Determine the (X, Y) coordinate at the center of the cell enclosing the given text.  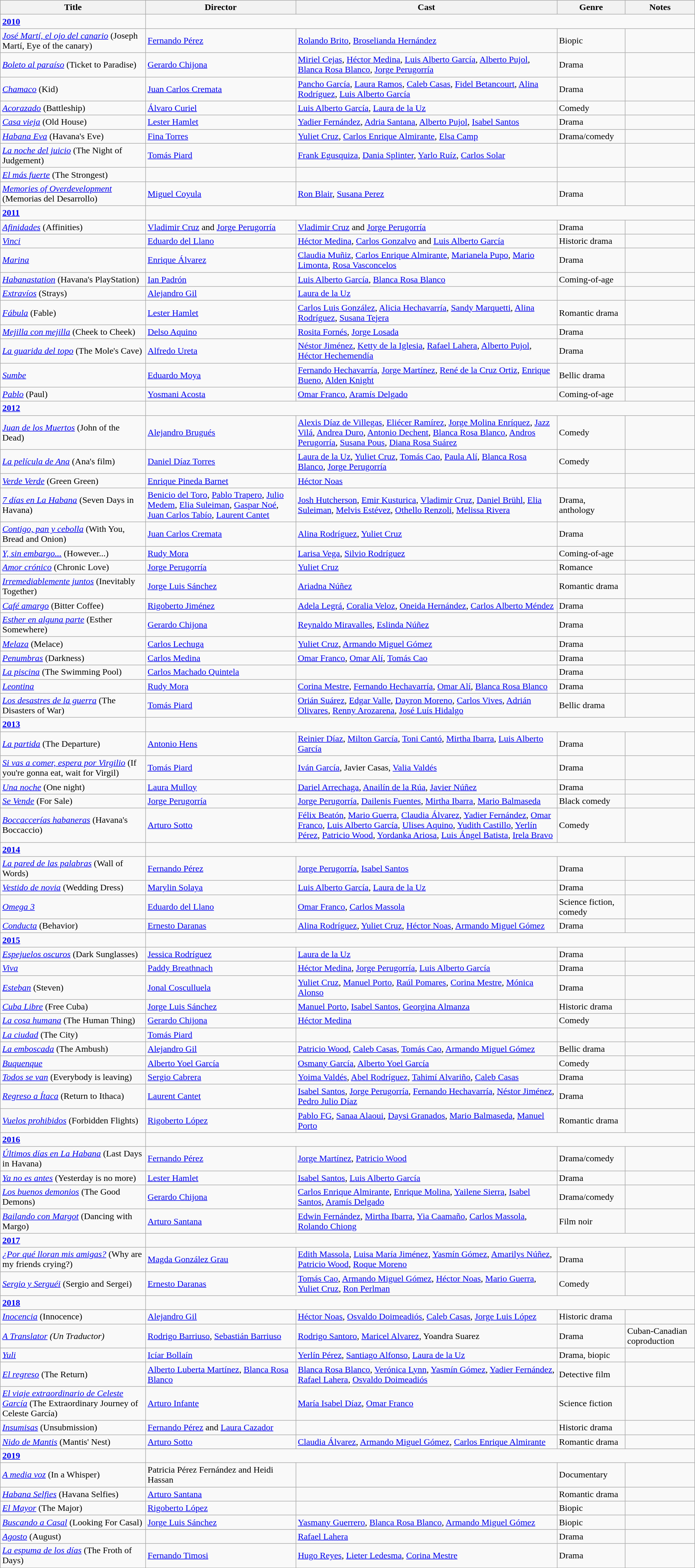
La espuma de los días (The Froth of Days) (73, 1556)
Notes (660, 7)
A Translator (Un Traductor) (73, 1336)
Josh Hutcherson, Emir Kusturica, Vladimir Cruz, Daniel Brühl, Elia Suleiman, Melvis Estévez, Othello Renzoli, Melissa Rivera (427, 505)
Esteban (Steven) (73, 987)
Director (221, 7)
Fina Torres (221, 136)
Edwin Fernández, Mirtha Ibarra, Yia Caamaño, Carlos Massola, Rolando Chiong (427, 1221)
Héctor Noas, Osvaldo Doimeadiós, Caleb Casas, Jorge Luis López (427, 1317)
Ariadna Núñez (427, 586)
Claudia Álvarez, Armando Miguel Gómez, Carlos Enrique Almirante (427, 1442)
2019 (73, 1456)
Irremediablemente juntos (Inevitably Together) (73, 586)
Yuli (73, 1355)
Yasmany Guerrero, Blanca Rosa Blanco, Armando Miguel Gómez (427, 1522)
Yuliet Cruz, Carlos Enrique Almirante, Elsa Camp (427, 136)
Esther en alguna parte (Esther Somewhere) (73, 625)
Pablo (Paul) (73, 394)
La pared de las palabras (Wall of Words) (73, 868)
El Mayor (The Major) (73, 1508)
Delso Aquino (221, 332)
A media voz (In a Whisper) (73, 1475)
Chamaco (Kid) (73, 89)
Film noir (591, 1221)
Ron Blair, Susana Perez (427, 194)
Ya no es antes (Yesterday is no more) (73, 1178)
Laura de la Uz, Yuliet Cruz, Tomás Cao, Paula Alí, Blanca Rosa Blanco, Jorge Perugorría (427, 462)
La cosa humana (The Human Thing) (73, 1021)
Claudia Muñiz, Carlos Enrique Almirante, Marianela Pupo, Mario Limonta, Rosa Vasconcelos (427, 261)
2015 (73, 940)
Carlos Lechuga (221, 644)
Rigoberto Jiménez (221, 606)
Science fiction (591, 1403)
Carlos Machado Quintela (221, 672)
Larisa Vega, Silvio Rodríguez (427, 553)
Miriel Cejas, Héctor Medina, Luis Alberto García, Alberto Pujol, Blanca Rosa Blanco, Jorge Perugorría (427, 65)
Laura Mulloy (221, 787)
Espejuelos oscuros (Dark Sunglasses) (73, 954)
¿Por qué lloran mis amigas? (Why are my friends crying?) (73, 1260)
Héctor Medina, Carlos Gonzalvo and Luis Alberto García (427, 241)
Iván García, Javier Casas, Valia Valdés (427, 767)
Héctor Medina (427, 1021)
Memories of Overdevelopment (Memorias del Desarrollo) (73, 194)
La piscina (The Swimming Pool) (73, 672)
2013 (73, 724)
7 días en La Habana (Seven Days in Havana) (73, 505)
Viva (73, 968)
2011 (73, 213)
Rolando Brito, Broselianda Hernández (427, 41)
2010 (73, 22)
Yosmani Acosta (221, 394)
Mejilla con mejilla (Cheek to Cheek) (73, 332)
El más fuerte (The Strongest) (73, 174)
Luis Alberto García, Blanca Rosa Blanco (427, 279)
Pablo FG, Sanaa Alaoui, Daysi Granados, Mario Balmaseda, Manuel Porto (427, 1120)
Isabel Santos, Luis Alberto García (427, 1178)
Science fiction, comedy (591, 907)
El regreso (The Return) (73, 1374)
Regreso a Ítaca (Return to Ithaca) (73, 1096)
Acorazado (Battleship) (73, 108)
Boleto al paraíso (Ticket to Paradise) (73, 65)
Penumbras (Darkness) (73, 658)
Todos se van (Everybody is leaving) (73, 1077)
Los desastres de la guerra (The Disasters of War) (73, 705)
Drama, anthology (591, 505)
Agosto (August) (73, 1536)
Si vas a comer, espera por Virgilio (If you're gonna eat, wait for Virgil) (73, 767)
Sergio y Serguéi (Sergio and Sergei) (73, 1283)
Patricia Pérez Fernández and Heidi Hassan (221, 1475)
La noche del juicio (The Night of Judgement) (73, 155)
Fernando Timosi (221, 1556)
Jorge Perugorría, Isabel Santos (427, 868)
Yerlín Pérez, Santiago Alfonso, Laura de la Uz (427, 1355)
Afinidades (Affinities) (73, 227)
Café amargo (Bitter Coffee) (73, 606)
2018 (73, 1303)
Romance (591, 567)
Héctor Noas (427, 481)
Enrique Álvarez (221, 261)
Hugo Reyes, Lieter Ledesma, Corina Mestre (427, 1556)
Edith Massola, Luisa María Jiménez, Yasmín Gómez, Amarilys Núñez, Patricio Wood, Roque Moreno (427, 1260)
Dariel Arrechaga, Anailín de la Rúa, Javier Núñez (427, 787)
La partida (The Departure) (73, 744)
Boccaccerías habaneras (Havana's Boccaccio) (73, 825)
Rafael Lahera (427, 1536)
2017 (73, 1240)
Carlos Luis González, Alicia Hechavarría, Sandy Marquetti, Alina Rodríguez, Susana Tejera (427, 312)
Omar Franco, Carlos Massola (427, 907)
Habana Selfies (Havana Selfies) (73, 1494)
Alejandro Brugués (221, 432)
Documentary (591, 1475)
El viaje extraordinario de Celeste García (The Extraordinary Journey of Celeste García) (73, 1403)
Álvaro Curiel (221, 108)
Fábula (Fable) (73, 312)
Melaza (Melace) (73, 644)
Una noche (One night) (73, 787)
Alfredo Ureta (221, 351)
2014 (73, 850)
Magda González Grau (221, 1260)
Y, sin embargo... (However...) (73, 553)
Icíar Bollaín (221, 1355)
Carlos Enrique Almirante, Enrique Molina, Yailene Sierra, Isabel Santos, Aramís Delgado (427, 1197)
Tomás Cao, Armando Miguel Gómez, Héctor Noas, Mario Guerra, Yuliet Cruz, Ron Perlman (427, 1283)
Pancho García, Laura Ramos, Caleb Casas, Fidel Betancourt, Alina Rodríguez, Luis Alberto García (427, 89)
Yoima Valdés, Abel Rodríguez, Tahimí Alvariño, Caleb Casas (427, 1077)
Vinci (73, 241)
Antonio Hens (221, 744)
Yuliet Cruz, Manuel Porto, Raúl Pomares, Corina Mestre, Mónica Alonso (427, 987)
Omar Franco, Omar Alí, Tomás Cao (427, 658)
Detective film (591, 1374)
Isabel Santos, Jorge Perugorría, Fernando Hechavarría, Néstor Jiménez, Pedro Julio Díaz (427, 1096)
Buquenque (73, 1063)
Omega 3 (73, 907)
Yuliet Cruz (427, 567)
Vuelos prohibidos (Forbidden Flights) (73, 1120)
Title (73, 7)
Rodrigo Santoro, Maricel Alvarez, Yoandra Suarez (427, 1336)
Cuba Libre (Free Cuba) (73, 1006)
Benicio del Toro, Pablo Trapero, Julio Medem, Elia Suleiman, Gaspar Noé, Juan Carlos Tabío, Laurent Cantet (221, 505)
Habana Eva (Havana's Eve) (73, 136)
Jorge Martínez, Patricio Wood (427, 1159)
Casa vieja (Old House) (73, 122)
Extravíos (Strays) (73, 294)
Nido de Mantis (Mantis' Nest) (73, 1442)
Alina Rodríguez, Yuliet Cruz, Héctor Noas, Armando Miguel Gómez (427, 926)
Amor crónico (Chronic Love) (73, 567)
Rodrigo Barriuso, Sebastián Barriuso (221, 1336)
Conducta (Behavior) (73, 926)
Cast (427, 7)
Paddy Breathnach (221, 968)
Laurent Cantet (221, 1096)
Orián Suárez, Edgar Valle, Dayron Moreno, Carlos Vives, Adrián Olivares, Renny Arozarena, José Luís Hidalgo (427, 705)
Carlos Medina (221, 658)
Los buenos demonios (The Good Demons) (73, 1197)
Cuban-Canadian coproduction (660, 1336)
La ciudad (The City) (73, 1035)
Alberto Luberta Martínez, Blanca Rosa Blanco (221, 1374)
José Martí, el ojo del canario (Joseph Martí, Eye of the canary) (73, 41)
Sumbe (73, 375)
Fernando Pérez and Laura Cazador (221, 1427)
Sergio Cabrera (221, 1077)
Últimos días en La Habana (Last Days in Havana) (73, 1159)
Yadier Fernández, Adria Santana, Alberto Pujol, Isabel Santos (427, 122)
Black comedy (591, 801)
Héctor Medina, Jorge Perugorría, Luis Alberto García (427, 968)
Marina (73, 261)
Eduardo Moya (221, 375)
Se Vende (For Sale) (73, 801)
Insumisas (Unsubmission) (73, 1427)
Reinier Díaz, Milton García, Toni Cantó, Mirtha Ibarra, Luis Alberto García (427, 744)
María Isabel Díaz, Omar Franco (427, 1403)
Inocencia (Innocence) (73, 1317)
Osmany García, Alberto Yoel García (427, 1063)
Enrique Pineda Barnet (221, 481)
Ian Padrón (221, 279)
Miguel Coyula (221, 194)
Verde Verde (Green Green) (73, 481)
Adela Legrá, Coralia Veloz, Oneida Hernández, Carlos Alberto Méndez (427, 606)
Yuliet Cruz, Armando Miguel Gómez (427, 644)
Jonal Cosculluela (221, 987)
La emboscada (The Ambush) (73, 1049)
Bailando con Margot (Dancing with Margo) (73, 1221)
Frank Egusquiza, Dania Splinter, Yarlo Ruíz, Carlos Solar (427, 155)
2016 (73, 1140)
Contigo, pan y cebolla (With You, Bread and Onion) (73, 534)
La película de Ana (Ana's film) (73, 462)
Jorge Perugorría, Dailenis Fuentes, Mirtha Ibarra, Mario Balmaseda (427, 801)
Omar Franco, Aramís Delgado (427, 394)
Arturo Infante (221, 1403)
2012 (73, 408)
Alberto Yoel García (221, 1063)
Drama, biopic (591, 1355)
Daniel Díaz Torres (221, 462)
Rosita Fornés, Jorge Losada (427, 332)
Reynaldo Miravalles, Eslinda Núñez (427, 625)
La guarida del topo (The Mole's Cave) (73, 351)
Corina Mestre, Fernando Hechavarría, Omar Alí, Blanca Rosa Blanco (427, 686)
Habanastation (Havana's PlayStation) (73, 279)
Buscando a Casal (Looking For Casal) (73, 1522)
Marylin Solaya (221, 888)
Jessica Rodríguez (221, 954)
Vestido de novia (Wedding Dress) (73, 888)
Alina Rodríguez, Yuliet Cruz (427, 534)
Genre (591, 7)
Fernando Hechavarría, Jorge Martínez, René de la Cruz Ortiz, Enrique Bueno, Alden Knight (427, 375)
Juan de los Muertos (John of the Dead) (73, 432)
Néstor Jiménez, Ketty de la Iglesia, Rafael Lahera, Alberto Pujol, Héctor Hechemendía (427, 351)
Leontina (73, 686)
Blanca Rosa Blanco, Verónica Lynn, Yasmín Gómez, Yadier Fernández, Rafael Lahera, Osvaldo Doimeadiós (427, 1374)
Manuel Porto, Isabel Santos, Georgina Almanza (427, 1006)
Patricio Wood, Caleb Casas, Tomás Cao, Armando Miguel Gómez (427, 1049)
